Identify which cell holds the provided text, then report its [x, y] central coordinate. 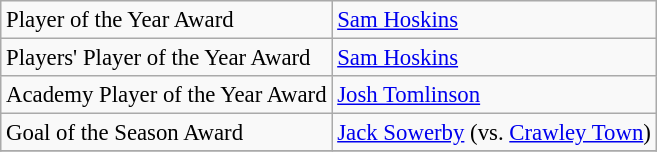
Josh Tomlinson [494, 95]
Player of the Year Award [166, 20]
Academy Player of the Year Award [166, 95]
Jack Sowerby (vs. Crawley Town) [494, 133]
Players' Player of the Year Award [166, 58]
Goal of the Season Award [166, 133]
